Output the [X, Y] coordinate of the center of the cell containing the given text.  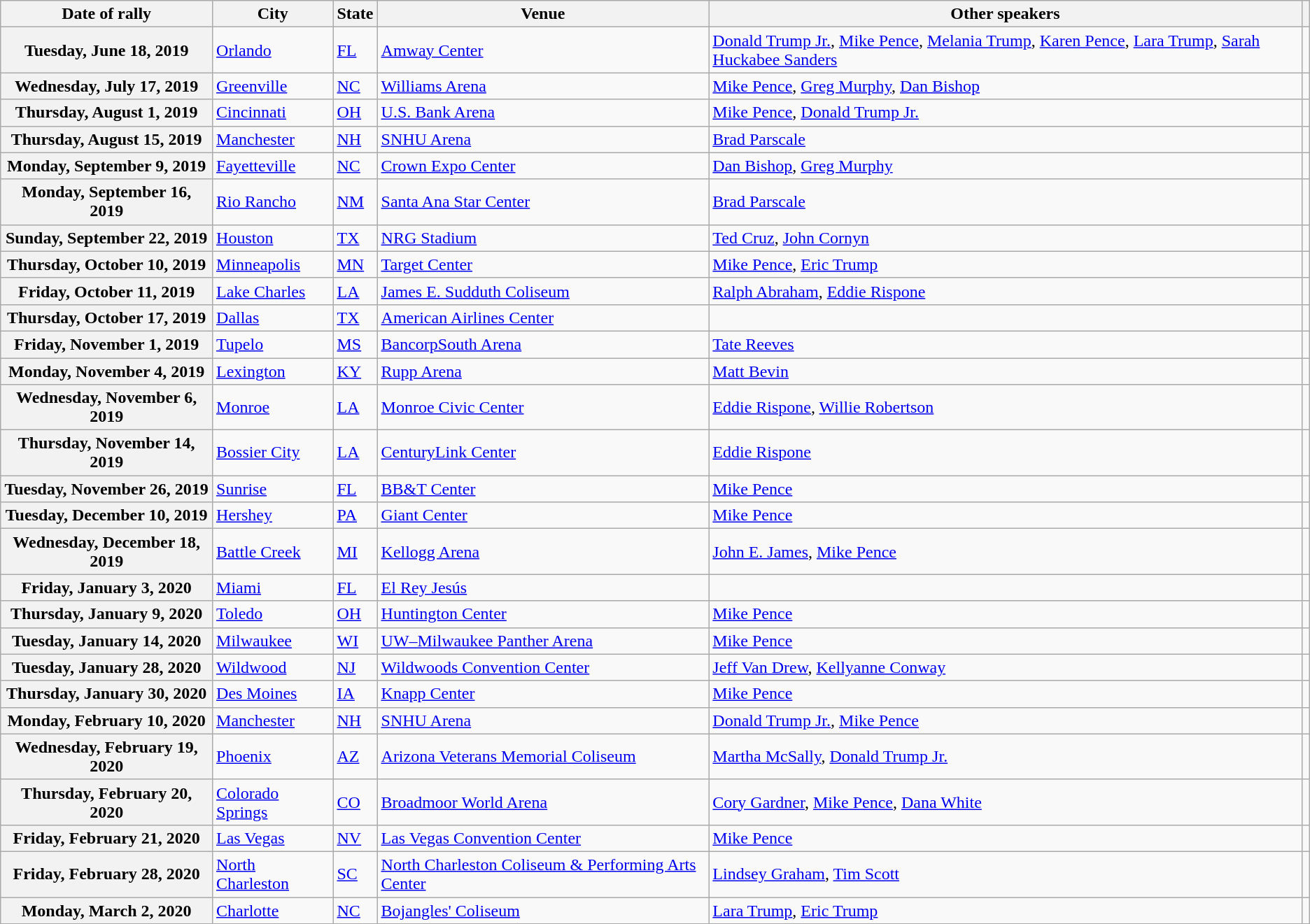
NV [355, 838]
Wednesday, December 18, 2019 [106, 551]
Giant Center [543, 516]
KY [355, 371]
Wildwoods Convention Center [543, 667]
Arizona Veterans Memorial Coliseum [543, 757]
U.S. Bank Arena [543, 113]
Bojangles' Coliseum [543, 910]
Martha McSally, Donald Trump Jr. [1005, 757]
Thursday, August 15, 2019 [106, 139]
Wednesday, February 19, 2020 [106, 757]
Tupelo [273, 344]
James E. Sudduth Coliseum [543, 291]
MS [355, 344]
Rupp Arena [543, 371]
CO [355, 802]
Colorado Springs [273, 802]
Minneapolis [273, 264]
Toledo [273, 614]
Tuesday, November 26, 2019 [106, 489]
Lindsey Graham, Tim Scott [1005, 874]
MN [355, 264]
Thursday, August 1, 2019 [106, 113]
Thursday, October 17, 2019 [106, 318]
Dallas [273, 318]
Cory Gardner, Mike Pence, Dana White [1005, 802]
Monroe Civic Center [543, 407]
Milwaukee [273, 641]
Monday, February 10, 2020 [106, 720]
Mike Pence, Donald Trump Jr. [1005, 113]
NM [355, 201]
Tuesday, June 18, 2019 [106, 50]
Sunday, September 22, 2019 [106, 238]
Huntington Center [543, 614]
BB&T Center [543, 489]
SC [355, 874]
Wednesday, November 6, 2019 [106, 407]
Miami [273, 588]
Ralph Abraham, Eddie Rispone [1005, 291]
Donald Trump Jr., Mike Pence [1005, 720]
Friday, February 21, 2020 [106, 838]
Wildwood [273, 667]
Rio Rancho [273, 201]
Tuesday, January 28, 2020 [106, 667]
Dan Bishop, Greg Murphy [1005, 166]
El Rey Jesús [543, 588]
Thursday, February 20, 2020 [106, 802]
State [355, 14]
PA [355, 516]
Charlotte [273, 910]
Thursday, November 14, 2019 [106, 453]
Las Vegas [273, 838]
Thursday, January 30, 2020 [106, 694]
Bossier City [273, 453]
Lexington [273, 371]
WI [355, 641]
Hershey [273, 516]
NJ [355, 667]
Lara Trump, Eric Trump [1005, 910]
Fayetteville [273, 166]
Eddie Rispone [1005, 453]
Thursday, January 9, 2020 [106, 614]
Tate Reeves [1005, 344]
Crown Expo Center [543, 166]
Santa Ana Star Center [543, 201]
Friday, January 3, 2020 [106, 588]
Monroe [273, 407]
Date of rally [106, 14]
Phoenix [273, 757]
Eddie Rispone, Willie Robertson [1005, 407]
Kellogg Arena [543, 551]
Lake Charles [273, 291]
Monday, September 16, 2019 [106, 201]
North Charleston Coliseum & Performing Arts Center [543, 874]
Sunrise [273, 489]
Broadmoor World Arena [543, 802]
Orlando [273, 50]
IA [355, 694]
BancorpSouth Arena [543, 344]
John E. James, Mike Pence [1005, 551]
Ted Cruz, John Cornyn [1005, 238]
Jeff Van Drew, Kellyanne Conway [1005, 667]
Monday, September 9, 2019 [106, 166]
Las Vegas Convention Center [543, 838]
CenturyLink Center [543, 453]
Mike Pence, Greg Murphy, Dan Bishop [1005, 86]
Donald Trump Jr., Mike Pence, Melania Trump, Karen Pence, Lara Trump, Sarah Huckabee Sanders [1005, 50]
City [273, 14]
American Airlines Center [543, 318]
Greenville [273, 86]
Des Moines [273, 694]
Monday, November 4, 2019 [106, 371]
Williams Arena [543, 86]
Wednesday, July 17, 2019 [106, 86]
Friday, November 1, 2019 [106, 344]
North Charleston [273, 874]
Tuesday, December 10, 2019 [106, 516]
AZ [355, 757]
Thursday, October 10, 2019 [106, 264]
Friday, February 28, 2020 [106, 874]
Mike Pence, Eric Trump [1005, 264]
Matt Bevin [1005, 371]
Tuesday, January 14, 2020 [106, 641]
Monday, March 2, 2020 [106, 910]
Target Center [543, 264]
Battle Creek [273, 551]
MI [355, 551]
Amway Center [543, 50]
Houston [273, 238]
Cincinnati [273, 113]
NRG Stadium [543, 238]
Other speakers [1005, 14]
Venue [543, 14]
Knapp Center [543, 694]
Friday, October 11, 2019 [106, 291]
UW–Milwaukee Panther Arena [543, 641]
